Search for the cell housing the specified text and yield its (x, y) center coordinate. 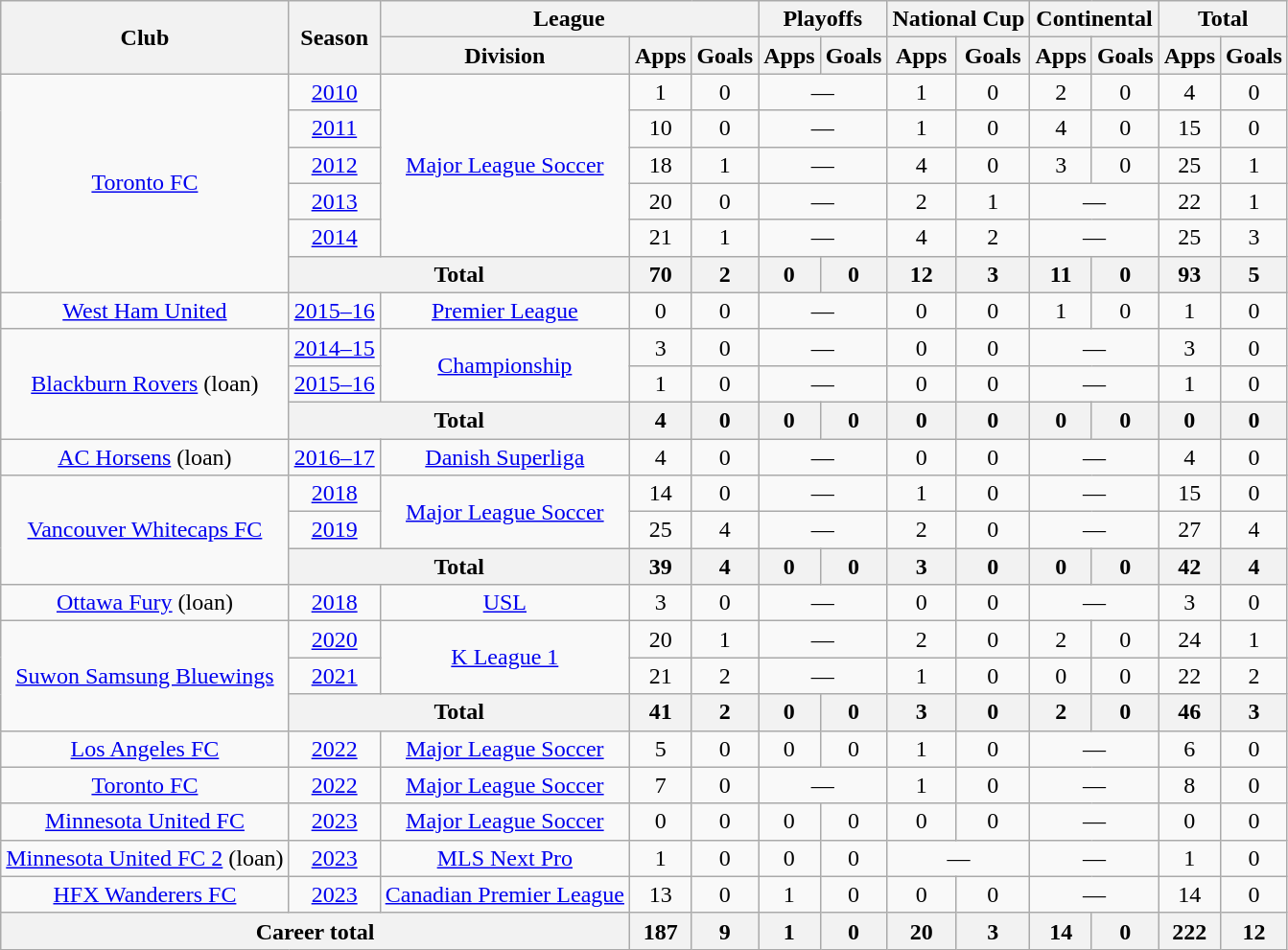
2021 (334, 676)
10 (660, 128)
7 (660, 785)
11 (1061, 274)
Division (504, 56)
AC Horsens (loan) (145, 457)
K League 1 (504, 658)
39 (660, 567)
13 (660, 894)
41 (660, 712)
18 (660, 165)
2013 (334, 201)
Playoffs (823, 19)
Career total (316, 931)
Championship (504, 365)
MLS Next Pro (504, 858)
Minnesota United FC 2 (loan) (145, 858)
Minnesota United FC (145, 822)
Season (334, 37)
70 (660, 274)
2020 (334, 639)
187 (660, 931)
Suwon Samsung Bluewings (145, 676)
Premier League (504, 311)
HFX Wanderers FC (145, 894)
6 (1189, 749)
League (569, 19)
Club (145, 37)
Ottawa Fury (loan) (145, 603)
USL (504, 603)
2014–15 (334, 347)
46 (1189, 712)
Continental (1094, 19)
National Cup (959, 19)
24 (1189, 639)
Blackburn Rovers (loan) (145, 383)
2014 (334, 238)
Canadian Premier League (504, 894)
2012 (334, 165)
27 (1189, 530)
2016–17 (334, 457)
Los Angeles FC (145, 749)
2019 (334, 530)
2010 (334, 92)
93 (1189, 274)
Vancouver Whitecaps FC (145, 530)
West Ham United (145, 311)
222 (1189, 931)
Danish Superliga (504, 457)
8 (1189, 785)
9 (725, 931)
42 (1189, 567)
2011 (334, 128)
